From the cell containing the given text, extract its center point as [X, Y] coordinate. 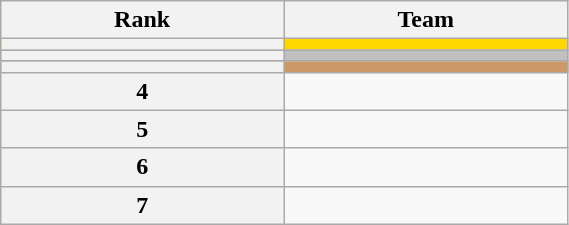
7 [142, 205]
4 [142, 91]
5 [142, 129]
6 [142, 167]
Rank [142, 20]
Team [426, 20]
